Output the [x, y] coordinate of the center of the cell containing the given text.  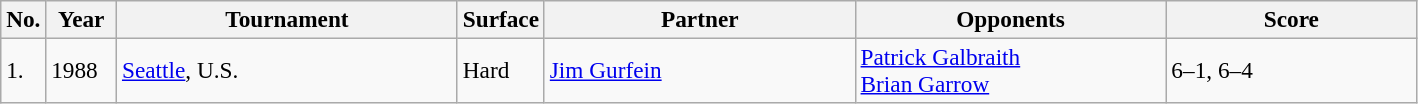
1988 [82, 70]
6–1, 6–4 [1292, 70]
Score [1292, 19]
Jim Gurfein [700, 70]
Surface [500, 19]
Patrick Galbraith Brian Garrow [1010, 70]
Opponents [1010, 19]
No. [24, 19]
Partner [700, 19]
1. [24, 70]
Seattle, U.S. [288, 70]
Hard [500, 70]
Tournament [288, 19]
Year [82, 19]
